Search for the cell housing the specified text and yield its (X, Y) center coordinate. 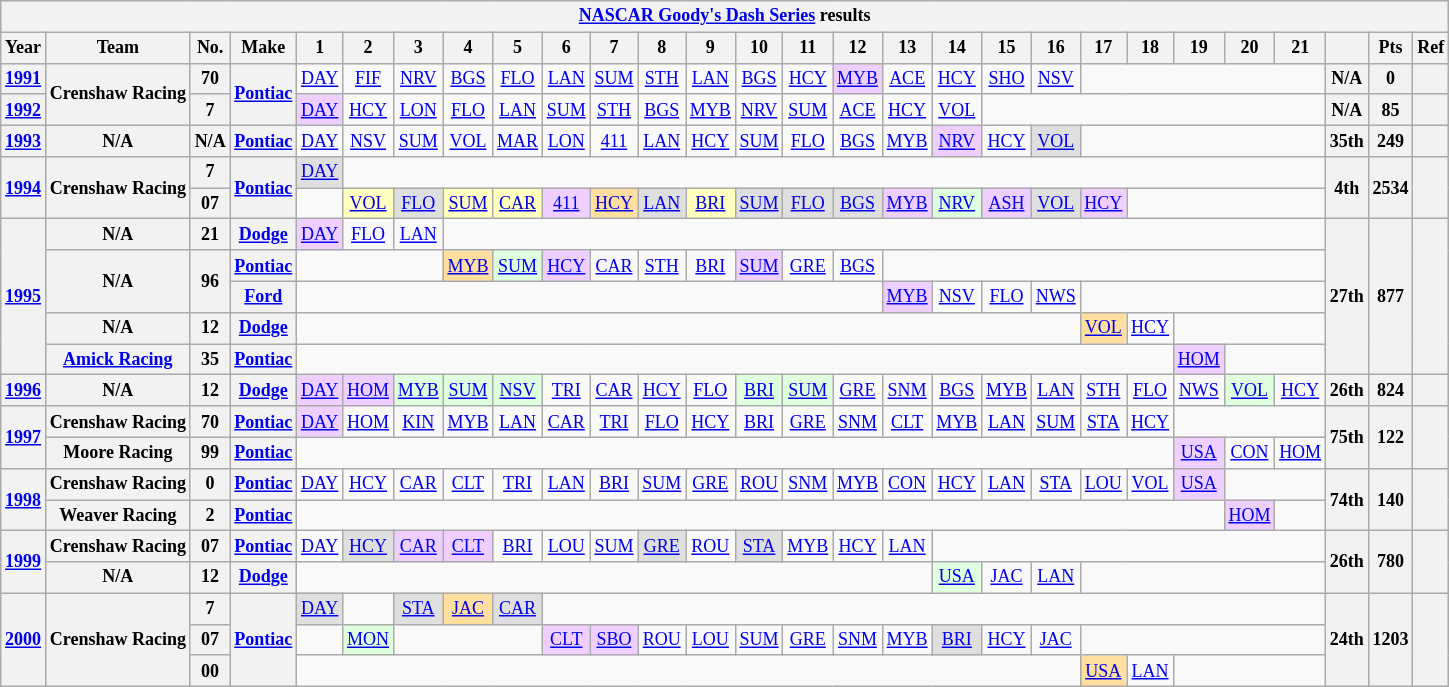
249 (1390, 140)
18 (1150, 48)
6 (566, 48)
5 (518, 48)
24th (1346, 640)
1992 (24, 110)
99 (210, 452)
877 (1390, 297)
13 (907, 48)
Moore Racing (118, 452)
4 (468, 48)
140 (1390, 499)
1997 (24, 437)
1999 (24, 562)
Amick Racing (118, 360)
17 (1104, 48)
Team (118, 48)
Year (24, 48)
KIN (418, 422)
122 (1390, 437)
27th (1346, 297)
96 (210, 281)
1 (320, 48)
75th (1346, 437)
19 (1198, 48)
20 (1250, 48)
10 (759, 48)
35 (210, 360)
2534 (1390, 188)
1995 (24, 297)
00 (210, 670)
Weaver Racing (118, 516)
8 (662, 48)
15 (1007, 48)
1993 (24, 140)
74th (1346, 499)
MAR (518, 140)
1203 (1390, 640)
SHO (1007, 78)
NASCAR Goody's Dash Series results (725, 16)
2000 (24, 640)
Make (264, 48)
3 (418, 48)
9 (711, 48)
1998 (24, 499)
No. (210, 48)
Ref (1431, 48)
16 (1056, 48)
1994 (24, 188)
824 (1390, 390)
35th (1346, 140)
4th (1346, 188)
1991 (24, 78)
Pts (1390, 48)
85 (1390, 110)
11 (808, 48)
Ford (264, 296)
MON (368, 640)
FIF (368, 78)
SBO (614, 640)
14 (957, 48)
ASH (1007, 204)
1996 (24, 390)
780 (1390, 562)
